Search for the cell housing the specified text and yield its [X, Y] center coordinate. 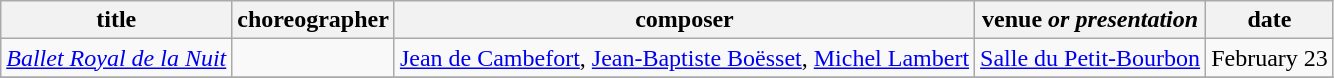
Salle du Petit-Bourbon [1090, 58]
date [1270, 20]
choreographer [314, 20]
venue or presentation [1090, 20]
composer [684, 20]
Jean de Cambefort, Jean-Baptiste Boësset, Michel Lambert [684, 58]
Ballet Royal de la Nuit [116, 58]
February 23 [1270, 58]
title [116, 20]
